Determine the [X, Y] coordinate at the center of the cell enclosing the given text.  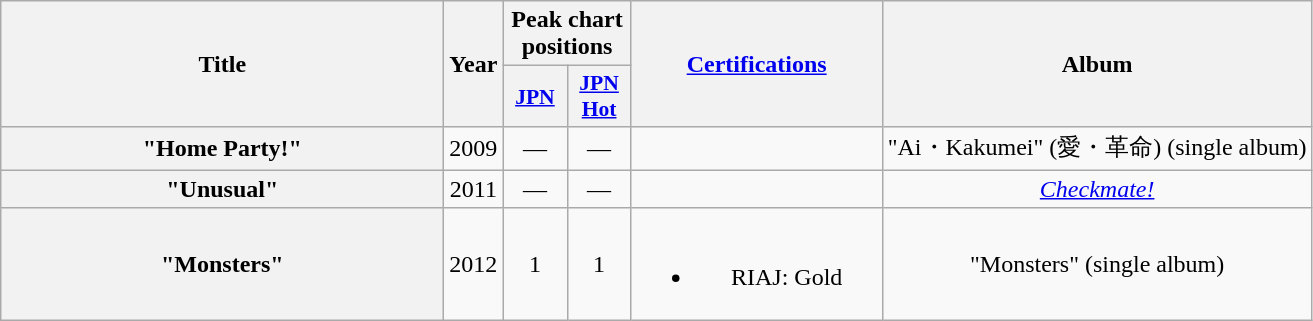
Peak chart positions [567, 34]
JPNHot [599, 96]
"Monsters" [222, 264]
Certifications [756, 64]
Album [1097, 64]
"Monsters" (single album) [1097, 264]
Year [474, 64]
"Ai・Kakumei" (愛・革命) (single album) [1097, 148]
RIAJ: Gold [756, 264]
Checkmate! [1097, 189]
2011 [474, 189]
JPN [535, 96]
2012 [474, 264]
Title [222, 64]
2009 [474, 148]
"Home Party!" [222, 148]
"Unusual" [222, 189]
